Search for the cell housing the specified text and yield its [x, y] center coordinate. 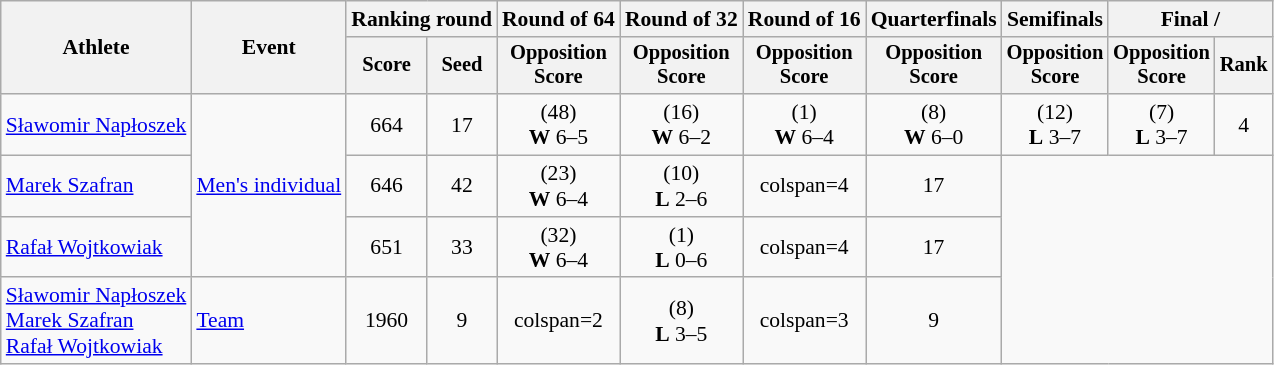
Round of 16 [804, 19]
Athlete [96, 48]
Rafał Wojtkowiak [96, 248]
4 [1244, 124]
1960 [386, 322]
Score [386, 66]
(16) W 6–2 [682, 124]
651 [386, 248]
Rank [1244, 66]
(32) W 6–4 [558, 248]
colspan=2 [558, 322]
646 [386, 186]
(1) L 0–6 [682, 248]
(1) W 6–4 [804, 124]
(23) W 6–4 [558, 186]
colspan=3 [804, 322]
Round of 64 [558, 19]
Event [268, 48]
(8)L 3–5 [682, 322]
42 [462, 186]
Ranking round [422, 19]
664 [386, 124]
Semifinals [1056, 19]
Marek Szafran [96, 186]
Sławomir Napłoszek [96, 124]
(8) W 6–0 [934, 124]
Team [268, 322]
(12) L 3–7 [1056, 124]
(10) L 2–6 [682, 186]
Men's individual [268, 186]
Seed [462, 66]
Sławomir NapłoszekMarek SzafranRafał Wojtkowiak [96, 322]
Final / [1190, 19]
(48) W 6–5 [558, 124]
33 [462, 248]
Quarterfinals [934, 19]
Round of 32 [682, 19]
(7) L 3–7 [1162, 124]
